Return (X, Y) of the center of cell containing provided text 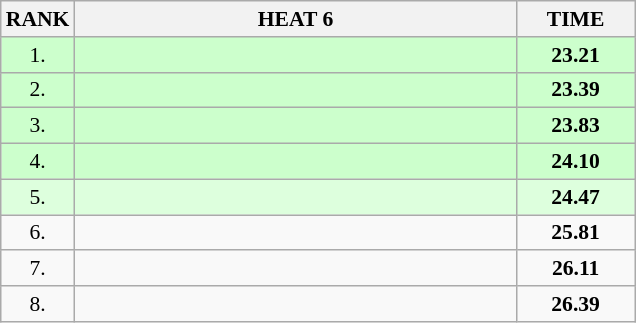
4. (38, 162)
RANK (38, 19)
26.11 (576, 269)
TIME (576, 19)
6. (38, 233)
24.10 (576, 162)
1. (38, 55)
26.39 (576, 304)
25.81 (576, 233)
23.39 (576, 90)
3. (38, 126)
HEAT 6 (295, 19)
5. (38, 197)
8. (38, 304)
7. (38, 269)
24.47 (576, 197)
23.21 (576, 55)
23.83 (576, 126)
2. (38, 90)
